Return (X, Y) of the center of cell containing provided text 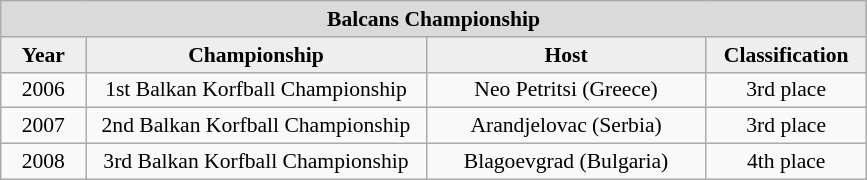
Blagoevgrad (Bulgaria) (566, 162)
Arandjelovac (Serbia) (566, 126)
Classification (786, 55)
2007 (44, 126)
4th place (786, 162)
2nd Balkan Korfball Championship (256, 126)
1st Balkan Korfball Championship (256, 90)
Year (44, 55)
2008 (44, 162)
3rd Balkan Korfball Championship (256, 162)
Neo Petritsi (Greece) (566, 90)
2006 (44, 90)
Balcans Championship (434, 19)
Host (566, 55)
Championship (256, 55)
